Pinpoint the cell where the given text exists, returning its [X, Y] midpoint coordinate. 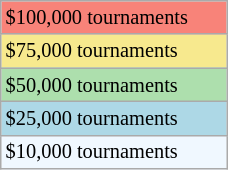
$50,000 tournaments [114, 85]
$75,000 tournaments [114, 51]
$100,000 tournaments [114, 17]
$10,000 tournaments [114, 152]
$25,000 tournaments [114, 118]
